Find where the given text appears and provide that cell's center as [x, y] coordinate. 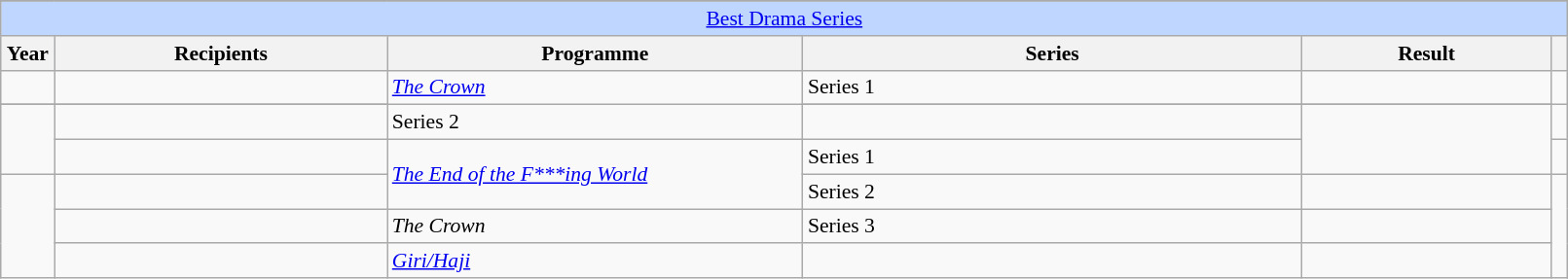
Recipients [221, 53]
Giri/Haji [596, 262]
Series 3 [1053, 227]
Best Drama Series [784, 18]
Programme [596, 53]
Result [1426, 53]
Series [1053, 53]
The End of the F***ing World [596, 175]
Year [27, 53]
